Extract the [X, Y] coordinate from the center of the cell holding the provided text.  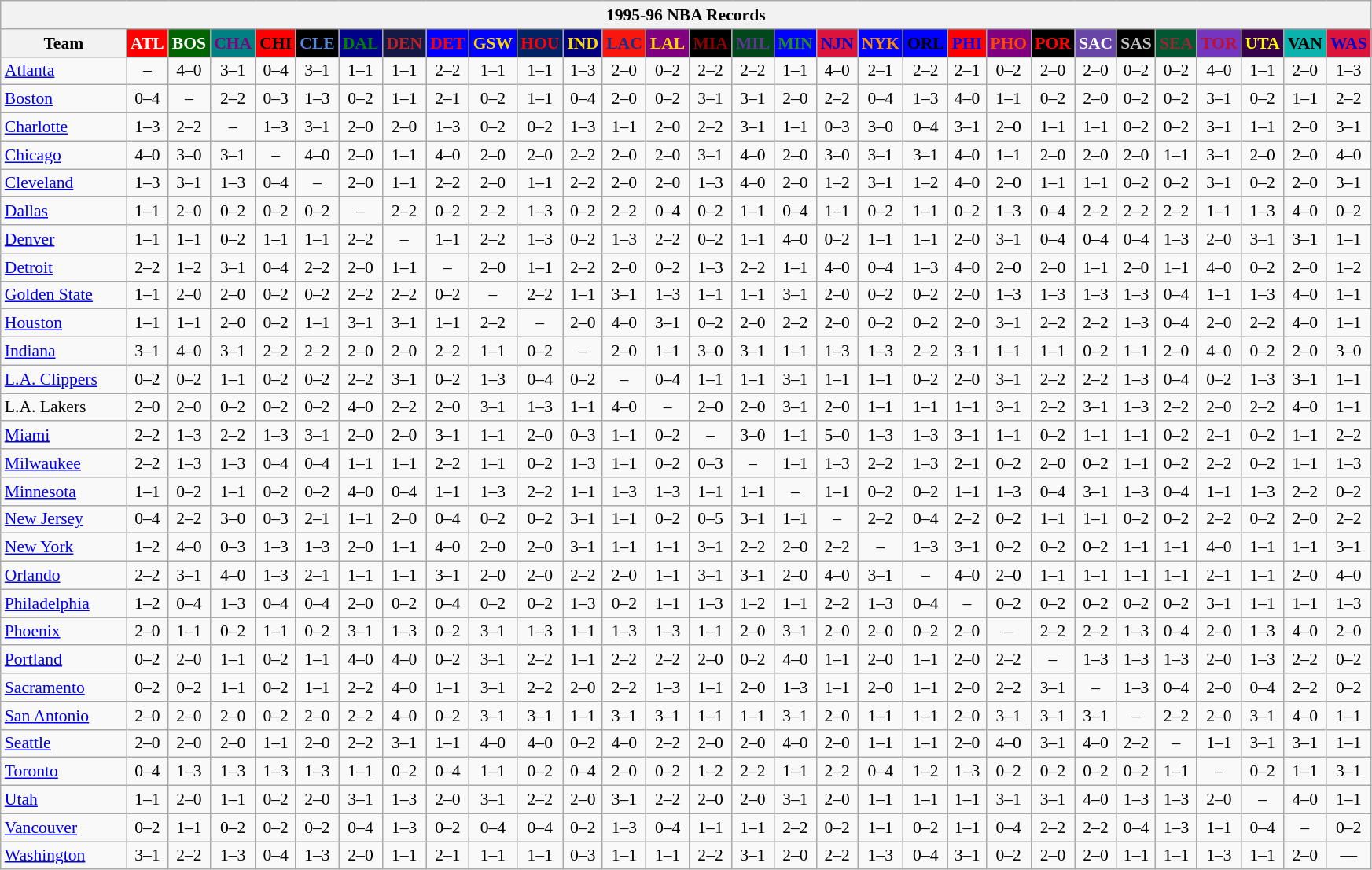
NYK [881, 43]
SAS [1136, 43]
Golden State [64, 295]
Miami [64, 436]
New York [64, 547]
DEN [404, 43]
San Antonio [64, 716]
Dallas [64, 212]
Denver [64, 239]
MIL [753, 43]
Boston [64, 99]
— [1349, 856]
Detroit [64, 267]
0–5 [710, 519]
Philadelphia [64, 603]
TOR [1219, 43]
SAC [1096, 43]
CLE [318, 43]
SEA [1176, 43]
Washington [64, 856]
CHA [233, 43]
Sacramento [64, 688]
POR [1053, 43]
Toronto [64, 772]
BOS [189, 43]
PHO [1008, 43]
VAN [1305, 43]
UTA [1263, 43]
L.A. Clippers [64, 379]
NJN [837, 43]
ORL [926, 43]
Team [64, 43]
Houston [64, 323]
GSW [494, 43]
Chicago [64, 155]
Charlotte [64, 127]
Milwaukee [64, 463]
Utah [64, 800]
Vancouver [64, 828]
DET [448, 43]
PHI [967, 43]
MIA [710, 43]
CHI [275, 43]
Indiana [64, 352]
LAL [668, 43]
Atlanta [64, 71]
MIN [795, 43]
Minnesota [64, 492]
LAC [624, 43]
Cleveland [64, 183]
L.A. Lakers [64, 407]
New Jersey [64, 519]
Portland [64, 660]
5–0 [837, 436]
HOU [539, 43]
Phoenix [64, 632]
IND [583, 43]
DAL [361, 43]
Orlando [64, 576]
Seattle [64, 743]
1995-96 NBA Records [686, 15]
ATL [148, 43]
WAS [1349, 43]
